Return the [x, y] coordinate for the center point of the cell that contains the specified text.  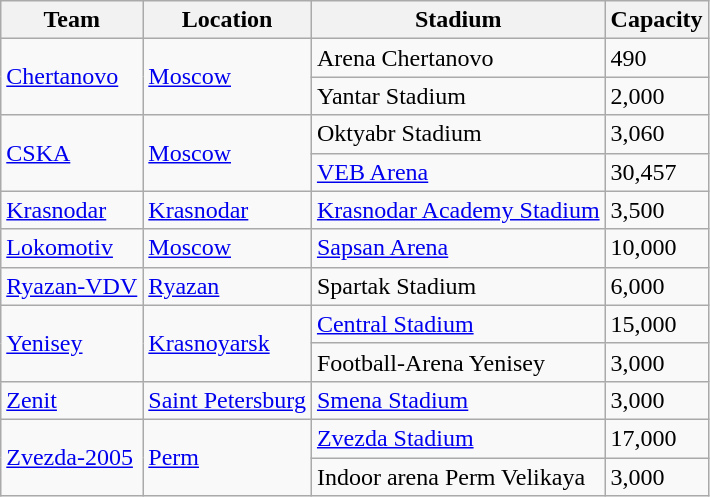
Zvezda Stadium [458, 438]
Perm [228, 457]
30,457 [656, 172]
490 [656, 58]
Yenisey [72, 343]
Football-Arena Yenisey [458, 362]
Chertanovo [72, 77]
Zvezda-2005 [72, 457]
Zenit [72, 400]
Stadium [458, 20]
3,060 [656, 134]
Spartak Stadium [458, 286]
Oktyabr Stadium [458, 134]
17,000 [656, 438]
CSKA [72, 153]
Krasnoyarsk [228, 343]
Indoor arena Perm Velikaya [458, 477]
Saint Petersburg [228, 400]
Lokomotiv [72, 248]
Sapsan Arena [458, 248]
Yantar Stadium [458, 96]
Capacity [656, 20]
Smena Stadium [458, 400]
Arena Chertanovo [458, 58]
Ryazan [228, 286]
10,000 [656, 248]
Team [72, 20]
Ryazan-VDV [72, 286]
Location [228, 20]
6,000 [656, 286]
Central Stadium [458, 324]
15,000 [656, 324]
VEB Arena [458, 172]
Krasnodar Academy Stadium [458, 210]
2,000 [656, 96]
3,500 [656, 210]
